Provide the (X, Y) coordinate of the cell's center where the given text is located.  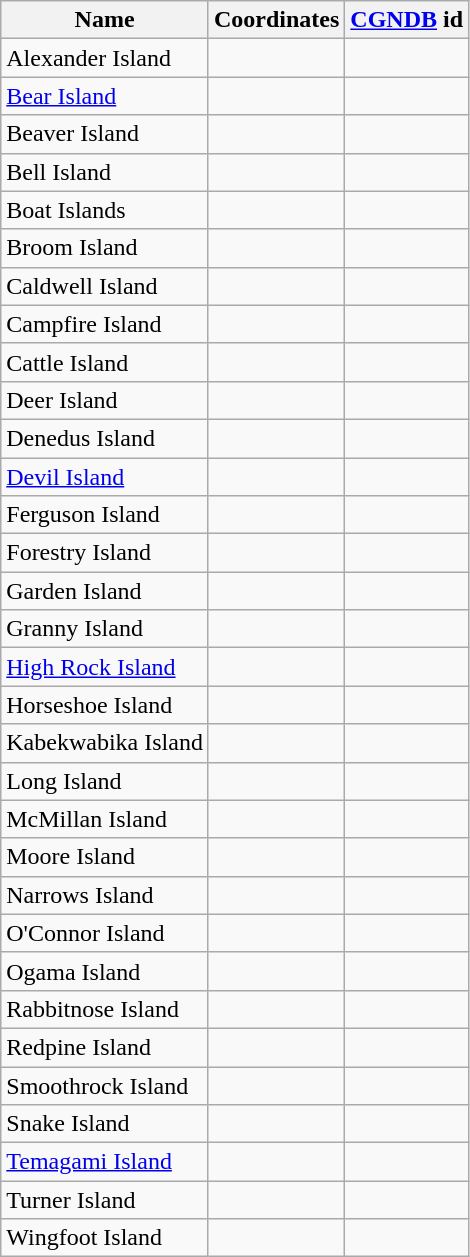
Bell Island (105, 172)
Coordinates (276, 20)
Narrows Island (105, 895)
Bear Island (105, 96)
Ogama Island (105, 971)
Ferguson Island (105, 515)
Cattle Island (105, 362)
Boat Islands (105, 210)
Deer Island (105, 400)
Broom Island (105, 248)
Beaver Island (105, 134)
O'Connor Island (105, 933)
Name (105, 20)
Moore Island (105, 857)
High Rock Island (105, 667)
Snake Island (105, 1124)
McMillan Island (105, 819)
Campfire Island (105, 324)
Long Island (105, 781)
CGNDB id (407, 20)
Denedus Island (105, 438)
Turner Island (105, 1200)
Horseshoe Island (105, 705)
Rabbitnose Island (105, 1009)
Kabekwabika Island (105, 743)
Temagami Island (105, 1162)
Wingfoot Island (105, 1238)
Caldwell Island (105, 286)
Granny Island (105, 629)
Smoothrock Island (105, 1085)
Garden Island (105, 591)
Devil Island (105, 477)
Forestry Island (105, 553)
Alexander Island (105, 58)
Redpine Island (105, 1047)
